For the text-containing cell, return its midpoint in (x, y) coordinate format. 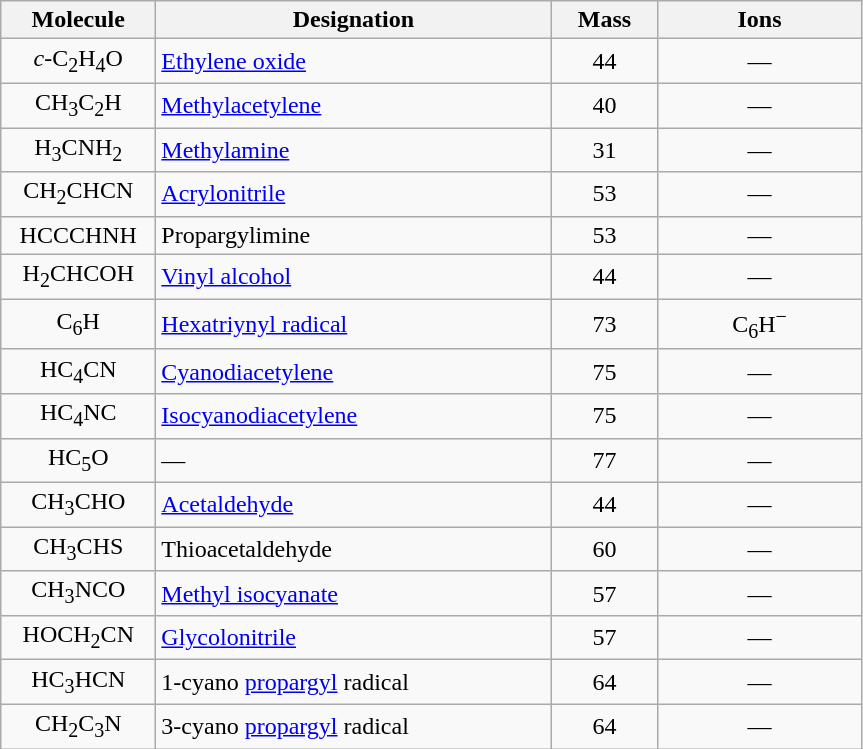
Isocyanodiacetylene (354, 416)
HC4CN (78, 371)
Methylamine (354, 150)
CH2C3N (78, 726)
HC3HCN (78, 682)
31 (604, 150)
Vinyl alcohol (354, 276)
H3CNH2 (78, 150)
HC5O (78, 460)
Molecule (78, 20)
40 (604, 105)
1-cyano propargyl radical (354, 682)
CH3C2H (78, 105)
Methylacetylene (354, 105)
Glycolonitrile (354, 637)
60 (604, 549)
HC4NC (78, 416)
Acrylonitrile (354, 194)
H2CHCOH (78, 276)
Ethylene oxide (354, 61)
CH3CHS (78, 549)
HCCCHNH (78, 235)
Acetaldehyde (354, 504)
3-cyano propargyl radical (354, 726)
73 (604, 324)
Cyanodiacetylene (354, 371)
C6H− (760, 324)
Hexatriynyl radical (354, 324)
CH3NCO (78, 593)
Propargylimine (354, 235)
Thioacetaldehyde (354, 549)
CH3CHO (78, 504)
C6H (78, 324)
Methyl isocyanate (354, 593)
c-C2H4O (78, 61)
Designation (354, 20)
Mass (604, 20)
77 (604, 460)
Ions (760, 20)
HOCH2CN (78, 637)
CH2CHCN (78, 194)
